Find where the given text appears and provide that cell's center as [X, Y] coordinate. 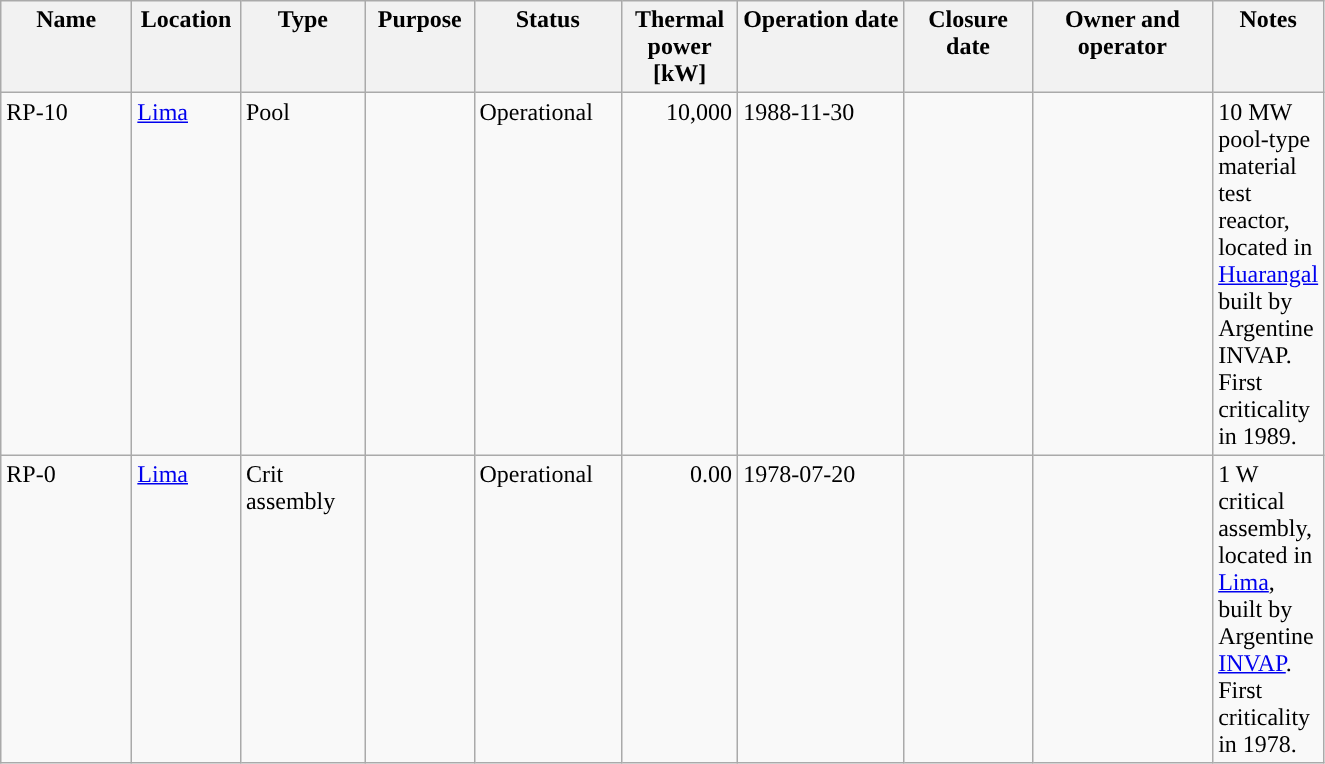
10 MW pool-type material test reactor, located in Huarangal built by Argentine INVAP. First criticality in 1989. [1268, 274]
Operation date [821, 47]
Owner and operator [1122, 47]
Thermal power [kW] [680, 47]
Notes [1268, 47]
1 W critical assembly, located in Lima, built by Argentine INVAP. First criticality in 1978. [1268, 609]
10,000 [680, 274]
RP-0 [66, 609]
Location [186, 47]
Status [548, 47]
1988-11-30 [821, 274]
Type [302, 47]
Name [66, 47]
Pool [302, 274]
1978-07-20 [821, 609]
0.00 [680, 609]
Closure date [968, 47]
Crit assembly [302, 609]
RP-10 [66, 274]
Purpose [420, 47]
